Provide the (x, y) coordinate of the cell's center where the given text is located.  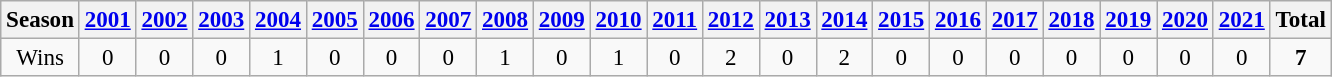
2010 (618, 20)
2016 (958, 20)
2008 (506, 20)
2013 (788, 20)
2004 (278, 20)
Season (40, 20)
2003 (222, 20)
7 (1300, 58)
2017 (1014, 20)
2015 (902, 20)
2007 (448, 20)
2011 (675, 20)
2014 (844, 20)
Wins (40, 58)
2018 (1072, 20)
2002 (164, 20)
2006 (392, 20)
2009 (562, 20)
2001 (108, 20)
Total (1300, 20)
2021 (1242, 20)
2019 (1128, 20)
2020 (1186, 20)
2005 (334, 20)
2012 (730, 20)
